Return the [X, Y] coordinate for the center point of the cell that contains the specified text.  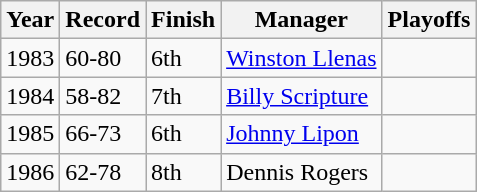
Johnny Lipon [302, 134]
62-78 [103, 172]
1985 [30, 134]
Dennis Rogers [302, 172]
1983 [30, 58]
Record [103, 20]
Winston Llenas [302, 58]
8th [184, 172]
Finish [184, 20]
66-73 [103, 134]
60-80 [103, 58]
Billy Scripture [302, 96]
1986 [30, 172]
7th [184, 96]
Year [30, 20]
Manager [302, 20]
58-82 [103, 96]
1984 [30, 96]
Playoffs [429, 20]
